For the text-containing cell, return its midpoint in [X, Y] coordinate format. 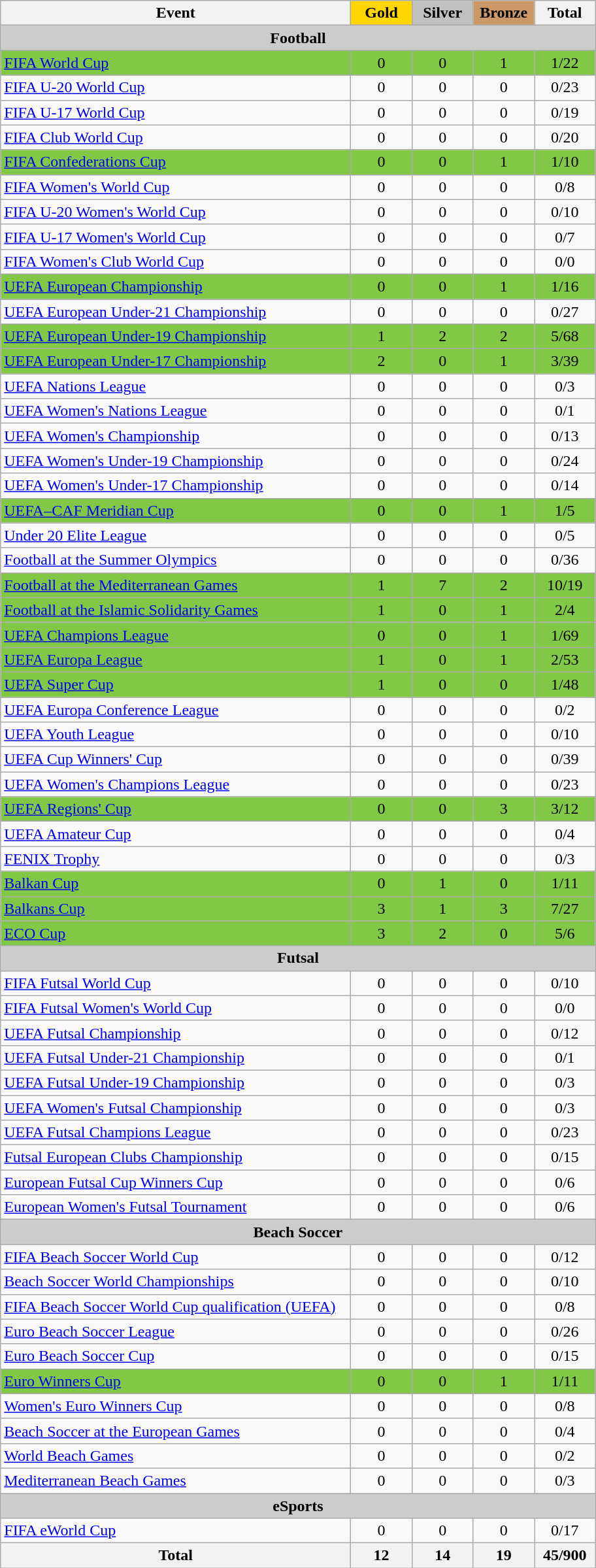
1/48 [565, 684]
FIFA U-20 Women's World Cup [176, 212]
European Women's Futsal Tournament [176, 1207]
UEFA Europa Conference League [176, 709]
0/39 [565, 759]
eSports [298, 1505]
UEFA Regions' Cup [176, 809]
Euro Beach Soccer Cup [176, 1356]
FIFA U-20 World Cup [176, 88]
Balkan Cup [176, 884]
Futsal European Clubs Championship [176, 1158]
1/69 [565, 635]
FIFA Women's World Cup [176, 187]
European Futsal Cup Winners Cup [176, 1182]
FIFA Beach Soccer World Cup [176, 1257]
FIFA U-17 World Cup [176, 112]
5/6 [565, 933]
UEFA Futsal Champions League [176, 1133]
UEFA Futsal Under-19 Championship [176, 1082]
UEFA Amateur Cup [176, 834]
Euro Winners Cup [176, 1381]
Beach Soccer [298, 1232]
UEFA European Championship [176, 286]
2/53 [565, 659]
Beach Soccer World Championships [176, 1282]
UEFA Women's Futsal Championship [176, 1108]
Euro Beach Soccer League [176, 1331]
FIFA U-17 Women's World Cup [176, 237]
0/27 [565, 312]
1/16 [565, 286]
0/20 [565, 137]
UEFA European Under-17 Championship [176, 361]
45/900 [565, 1556]
0/7 [565, 237]
UEFA Cup Winners' Cup [176, 759]
UEFA Europa League [176, 659]
FIFA Women's Club World Cup [176, 261]
World Beach Games [176, 1456]
Event [176, 13]
7/27 [565, 909]
Football at the Mediterranean Games [176, 585]
UEFA Women's Nations League [176, 411]
UEFA Champions League [176, 635]
UEFA Women's Champions League [176, 784]
FIFA Club World Cup [176, 137]
FIFA eWorld Cup [176, 1531]
14 [442, 1556]
Gold [382, 13]
FIFA World Cup [176, 63]
ECO Cup [176, 933]
UEFA European Under-19 Championship [176, 337]
FENIX Trophy [176, 859]
Football at the Summer Olympics [176, 560]
5/68 [565, 337]
UEFA Futsal Under-21 Championship [176, 1058]
FIFA Confederations Cup [176, 162]
1/5 [565, 510]
Football [298, 38]
UEFA European Under-21 Championship [176, 312]
Bronze [504, 13]
Futsal [298, 958]
1/10 [565, 162]
0/13 [565, 436]
FIFA Beach Soccer World Cup qualification (UEFA) [176, 1307]
12 [382, 1556]
Football at the Islamic Solidarity Games [176, 610]
1/22 [565, 63]
0/17 [565, 1531]
0/24 [565, 461]
Under 20 Elite League [176, 535]
Balkans Cup [176, 909]
UEFA–CAF Meridian Cup [176, 510]
0/14 [565, 486]
19 [504, 1556]
0/5 [565, 535]
3/39 [565, 361]
Silver [442, 13]
3/12 [565, 809]
0/26 [565, 1331]
UEFA Women's Championship [176, 436]
FIFA Futsal World Cup [176, 983]
Mediterranean Beach Games [176, 1480]
7 [442, 585]
0/19 [565, 112]
UEFA Youth League [176, 735]
0/36 [565, 560]
UEFA Women's Under-17 Championship [176, 486]
UEFA Women's Under-19 Championship [176, 461]
FIFA Futsal Women's World Cup [176, 1008]
UEFA Super Cup [176, 684]
Women's Euro Winners Cup [176, 1406]
10/19 [565, 585]
Beach Soccer at the European Games [176, 1431]
UEFA Futsal Championship [176, 1033]
2/4 [565, 610]
UEFA Nations League [176, 386]
